Provide the [x, y] coordinate of the cell's center where the given text is located.  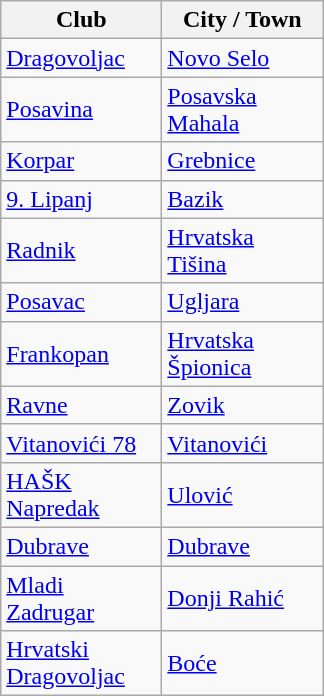
Posavina [82, 110]
Dragovoljac [82, 58]
Grebnice [242, 161]
HAŠK Napredak [82, 494]
Donji Rahić [242, 598]
Hrvatski Dragovoljac [82, 664]
Boće [242, 664]
Frankopan [82, 354]
Novo Selo [242, 58]
Ulović [242, 494]
Posavac [82, 302]
Posavska Mahala [242, 110]
Bazik [242, 199]
9. Lipanj [82, 199]
City / Town [242, 20]
Radnik [82, 250]
Zovik [242, 405]
Mladi Zadrugar [82, 598]
Ravne [82, 405]
Hrvatska Tišina [242, 250]
Korpar [82, 161]
Club [82, 20]
Vitanovići 78 [82, 443]
Ugljara [242, 302]
Vitanovići [242, 443]
Hrvatska Špionica [242, 354]
